Provide the [X, Y] coordinate of the cell's center where the given text is located.  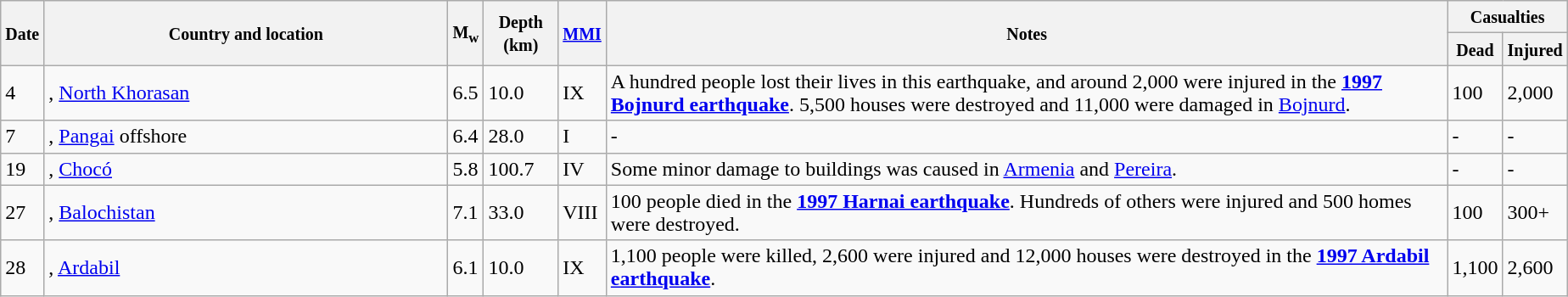
7.1 [466, 212]
2,600 [1535, 268]
6.5 [466, 93]
100 people died in the 1997 Harnai earthquake. Hundreds of others were injured and 500 homes were destroyed. [1027, 212]
Depth (km) [521, 33]
33.0 [521, 212]
19 [22, 169]
, North Khorasan [246, 93]
7 [22, 137]
, Chocó [246, 169]
300+ [1535, 212]
Injured [1535, 49]
, Ardabil [246, 268]
1,100 [1475, 268]
2,000 [1535, 93]
28.0 [521, 137]
Date [22, 33]
Mw [466, 33]
6.1 [466, 268]
4 [22, 93]
Dead [1475, 49]
Casualties [1507, 17]
MMI [582, 33]
27 [22, 212]
5.8 [466, 169]
IV [582, 169]
6.4 [466, 137]
28 [22, 268]
, Pangai offshore [246, 137]
, Balochistan [246, 212]
VIII [582, 212]
Notes [1027, 33]
Some minor damage to buildings was caused in Armenia and Pereira. [1027, 169]
1,100 people were killed, 2,600 were injured and 12,000 houses were destroyed in the 1997 Ardabil earthquake. [1027, 268]
Country and location [246, 33]
100.7 [521, 169]
I [582, 137]
